Return the [X, Y] coordinate for the center point of the cell that contains the specified text.  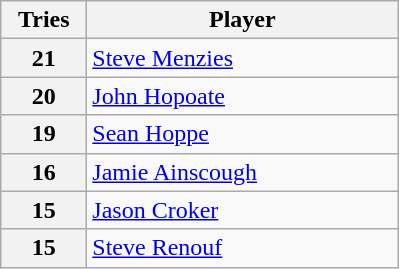
16 [44, 172]
Steve Renouf [242, 248]
John Hopoate [242, 96]
Steve Menzies [242, 58]
21 [44, 58]
19 [44, 134]
Player [242, 20]
Sean Hoppe [242, 134]
Tries [44, 20]
Jason Croker [242, 210]
Jamie Ainscough [242, 172]
20 [44, 96]
